Determine the [x, y] coordinate at the center of the cell enclosing the given text.  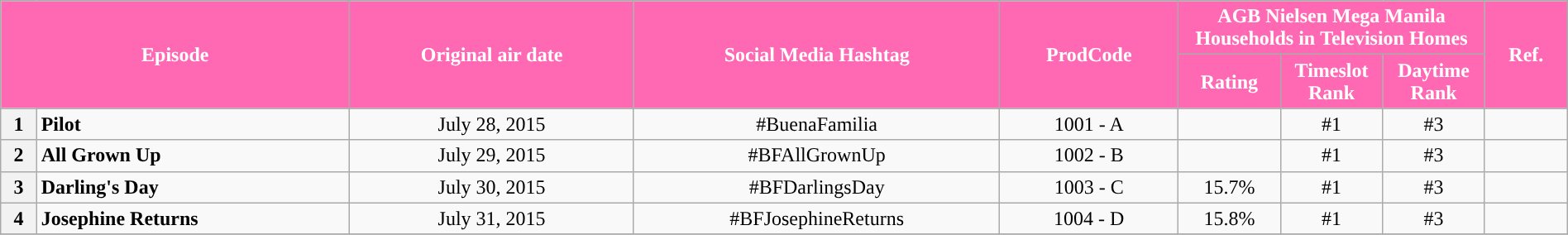
Social Media Hashtag [816, 55]
#BFDarlingsDay [816, 187]
15.8% [1230, 218]
Original air date [492, 55]
Pilot [194, 124]
#BFJosephineReturns [816, 218]
July 31, 2015 [492, 218]
Darling's Day [194, 187]
Josephine Returns [194, 218]
#BFAllGrownUp [816, 156]
1 [18, 124]
AGB Nielsen Mega Manila Households in Television Homes [1331, 28]
1004 - D [1089, 218]
Timeslot Rank [1331, 81]
Daytime Rank [1434, 81]
15.7% [1230, 187]
3 [18, 187]
July 30, 2015 [492, 187]
1002 - B [1089, 156]
4 [18, 218]
1001 - A [1089, 124]
#BuenaFamilia [816, 124]
Episode [175, 55]
All Grown Up [194, 156]
July 28, 2015 [492, 124]
Rating [1230, 81]
1003 - C [1089, 187]
ProdCode [1089, 55]
July 29, 2015 [492, 156]
Ref. [1526, 55]
2 [18, 156]
